Detect which cell encompasses the target text, then output its [X, Y] center coordinate. 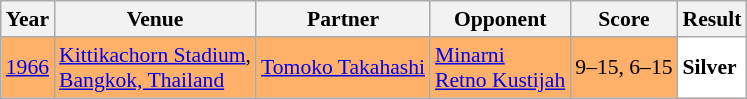
Silver [712, 68]
Opponent [500, 19]
Venue [155, 19]
Score [624, 19]
9–15, 6–15 [624, 68]
Result [712, 19]
Partner [343, 19]
Tomoko Takahashi [343, 68]
Kittikachorn Stadium, Bangkok, Thailand [155, 68]
1966 [28, 68]
Year [28, 19]
Minarni Retno Kustijah [500, 68]
